Return the (X, Y) coordinate for the center point of the cell that contains the specified text.  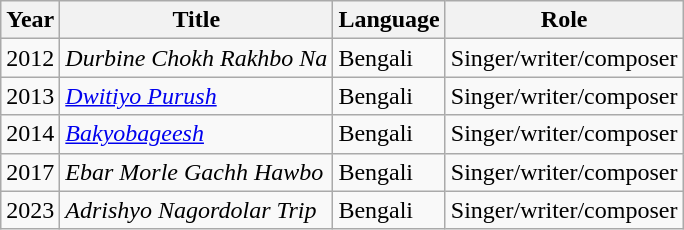
Language (389, 20)
2023 (30, 210)
Title (196, 20)
Bakyobageesh (196, 134)
2014 (30, 134)
2017 (30, 172)
Role (564, 20)
Durbine Chokh Rakhbo Na (196, 58)
Adrishyo Nagordolar Trip (196, 210)
Year (30, 20)
2012 (30, 58)
Ebar Morle Gachh Hawbo (196, 172)
2013 (30, 96)
Dwitiyo Purush (196, 96)
